Scan for the cell matching the given text and deliver its (x, y) coordinate at center. 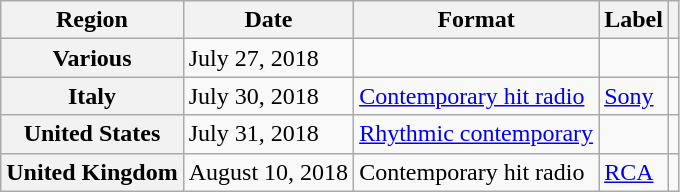
Various (92, 58)
July 31, 2018 (268, 134)
United Kingdom (92, 172)
July 27, 2018 (268, 58)
Italy (92, 96)
Format (476, 20)
RCA (634, 172)
Date (268, 20)
Rhythmic contemporary (476, 134)
July 30, 2018 (268, 96)
Label (634, 20)
Region (92, 20)
Sony (634, 96)
United States (92, 134)
August 10, 2018 (268, 172)
